Capture the cell that displays the provided text and extract its [x, y] central coordinate. 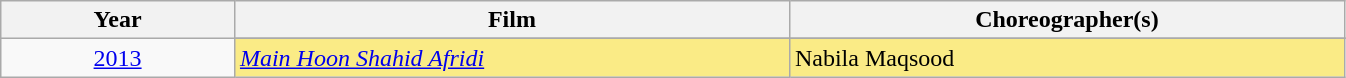
Choreographer(s) [1066, 20]
Film [512, 20]
Nabila Maqsood [1066, 58]
2013 [118, 58]
Year [118, 20]
Main Hoon Shahid Afridi [512, 58]
